Scan for the cell matching the given text and deliver its [X, Y] coordinate at center. 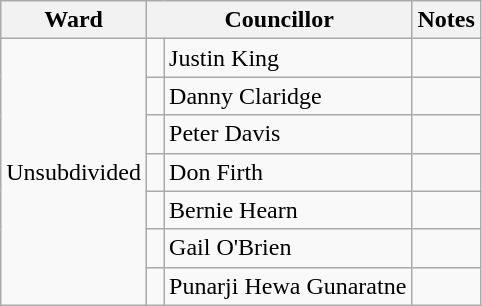
Unsubdivided [74, 172]
Notes [446, 20]
Danny Claridge [288, 96]
Bernie Hearn [288, 210]
Punarji Hewa Gunaratne [288, 286]
Don Firth [288, 172]
Ward [74, 20]
Councillor [278, 20]
Peter Davis [288, 134]
Gail O'Brien [288, 248]
Justin King [288, 58]
